Find where the given text appears and provide that cell's center as [X, Y] coordinate. 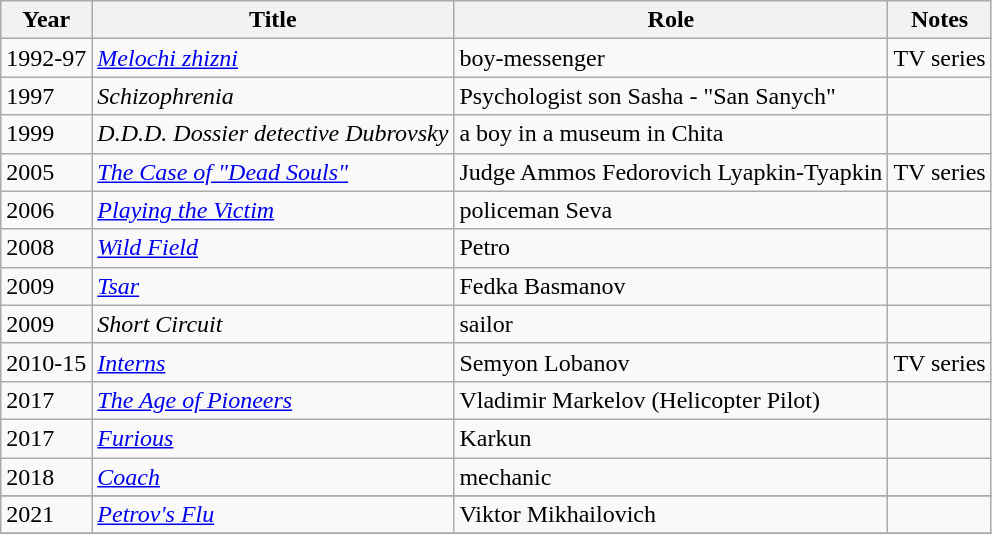
boy-messenger [671, 58]
Psychologist son Sasha - "San Sanych" [671, 96]
Karkun [671, 438]
Role [671, 20]
2006 [46, 210]
Petrov's Flu [273, 515]
Melochi zhizni [273, 58]
Playing the Victim [273, 210]
D.D.D. Dossier detective Dubrovsky [273, 134]
Judge Ammos Fedorovich Lyapkin-Tyapkin [671, 172]
Furious [273, 438]
Coach [273, 477]
Schizophrenia [273, 96]
2005 [46, 172]
Short Circuit [273, 324]
sailor [671, 324]
Notes [940, 20]
Year [46, 20]
mechanic [671, 477]
2018 [46, 477]
a boy in a museum in Chita [671, 134]
policeman Seva [671, 210]
Semyon Lobanov [671, 362]
2008 [46, 248]
2010-15 [46, 362]
Interns [273, 362]
Viktor Mikhailovich [671, 515]
Fedka Basmanov [671, 286]
1992-97 [46, 58]
The Age of Pioneers [273, 400]
Vladimir Markelov (Helicopter Pilot) [671, 400]
The Case of "Dead Souls" [273, 172]
2021 [46, 515]
Title [273, 20]
Tsar [273, 286]
Petro [671, 248]
1999 [46, 134]
Wild Field [273, 248]
1997 [46, 96]
